Extract the [X, Y] coordinate from the center of the cell holding the provided text.  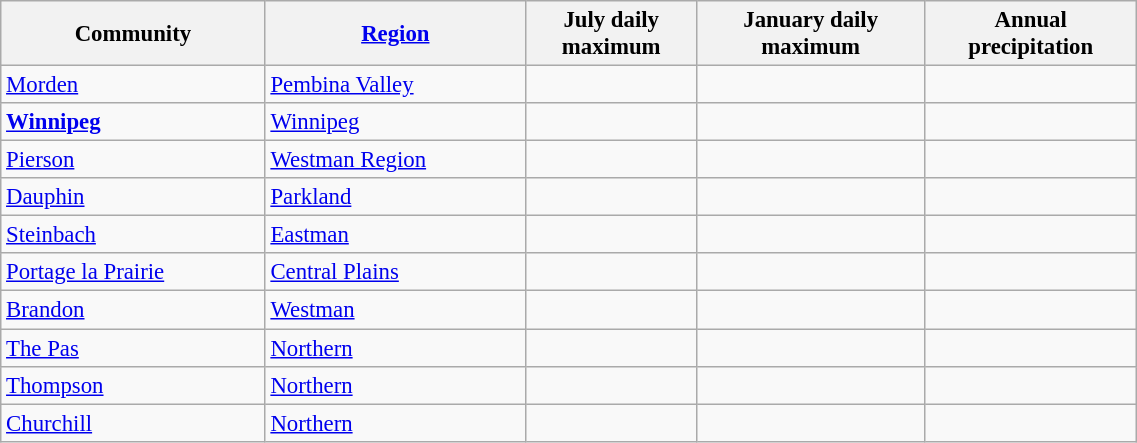
Morden [133, 85]
Steinbach [133, 235]
Dauphin [133, 197]
January dailymaximum [811, 34]
Annualprecipitation [1031, 34]
Thompson [133, 385]
Westman [396, 310]
Brandon [133, 310]
Eastman [396, 235]
Pierson [133, 160]
Portage la Prairie [133, 273]
The Pas [133, 348]
Community [133, 34]
Region [396, 34]
Westman Region [396, 160]
Churchill [133, 423]
Parkland [396, 197]
July dailymaximum [612, 34]
Pembina Valley [396, 85]
Central Plains [396, 273]
